Pinpoint the cell where the given text exists, returning its (x, y) midpoint coordinate. 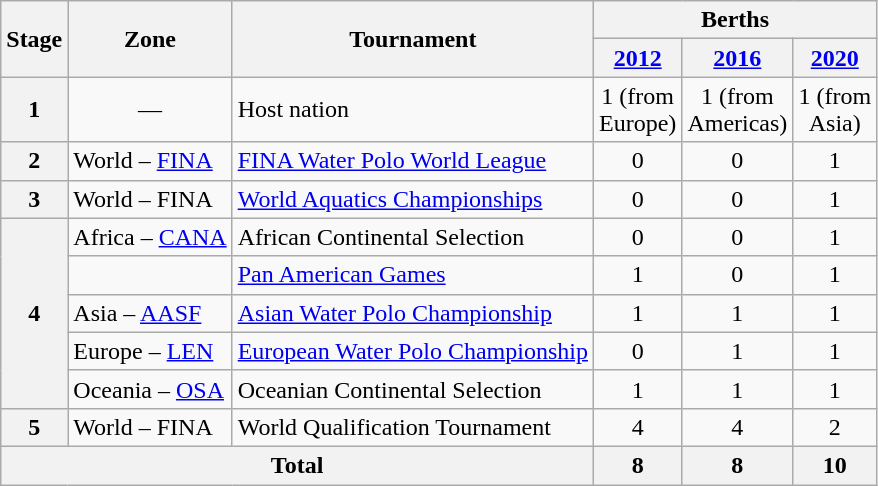
African Continental Selection (412, 237)
Stage (34, 39)
5 (34, 427)
10 (835, 465)
Asian Water Polo Championship (412, 313)
2020 (835, 58)
FINA Water Polo World League (412, 161)
Berths (734, 20)
— (150, 110)
Total (298, 465)
Oceanian Continental Selection (412, 389)
Tournament (412, 39)
Zone (150, 39)
1 (fromAmericas) (738, 110)
1 (fromEurope) (637, 110)
3 (34, 199)
Oceania – OSA (150, 389)
Europe – LEN (150, 351)
European Water Polo Championship (412, 351)
World Aquatics Championships (412, 199)
World Qualification Tournament (412, 427)
Host nation (412, 110)
2016 (738, 58)
1 (fromAsia) (835, 110)
Pan American Games (412, 275)
Africa – CANA (150, 237)
Asia – AASF (150, 313)
2012 (637, 58)
